Extract the (X, Y) coordinate from the center of the cell holding the provided text.  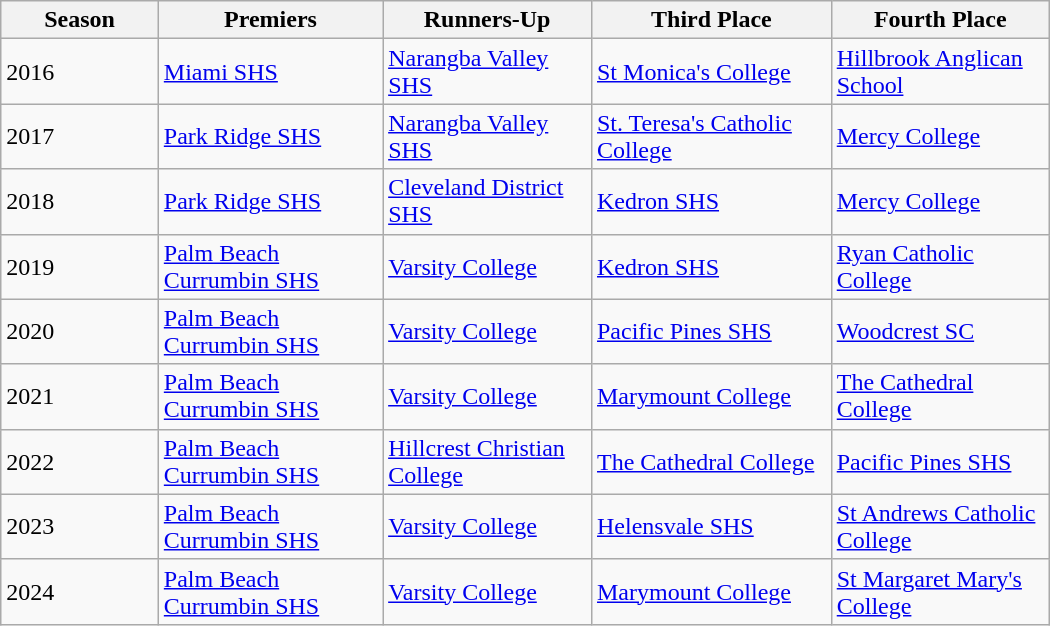
Hillcrest Christian College (488, 462)
St. Teresa's Catholic College (711, 136)
Ryan Catholic College (940, 266)
2018 (80, 202)
2024 (80, 592)
Hillbrook Anglican School (940, 72)
Miami SHS (270, 72)
Woodcrest SC (940, 332)
2021 (80, 396)
2020 (80, 332)
2022 (80, 462)
2016 (80, 72)
St Monica's College (711, 72)
2023 (80, 526)
Helensvale SHS (711, 526)
Season (80, 20)
St Andrews Catholic College (940, 526)
2019 (80, 266)
Cleveland District SHS (488, 202)
Fourth Place (940, 20)
Third Place (711, 20)
Runners-Up (488, 20)
Premiers (270, 20)
2017 (80, 136)
St Margaret Mary's College (940, 592)
